For the text-containing cell, return its midpoint in [x, y] coordinate format. 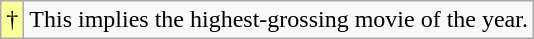
† [12, 20]
This implies the highest-grossing movie of the year. [279, 20]
